From the cell containing the given text, extract its center point as (X, Y) coordinate. 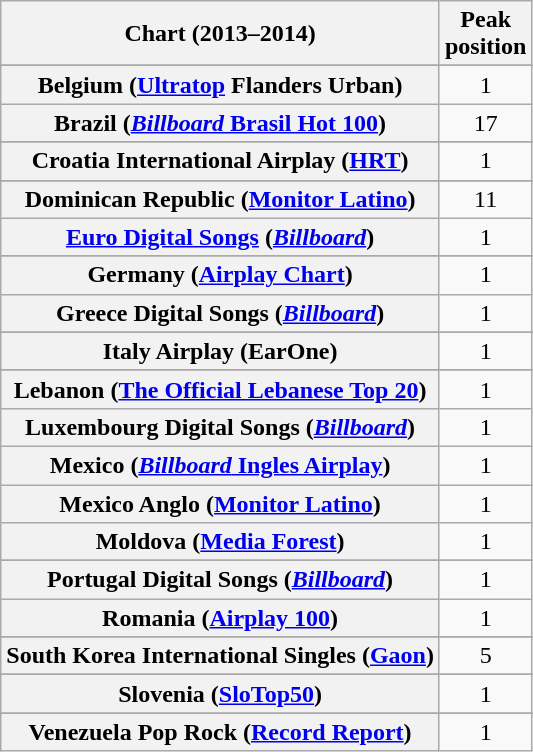
17 (485, 123)
Venezuela Pop Rock (Record Report) (220, 732)
Dominican Republic (Monitor Latino) (220, 199)
11 (485, 199)
Peakposition (485, 34)
5 (485, 656)
Germany (Airplay Chart) (220, 275)
Luxembourg Digital Songs (Billboard) (220, 427)
Belgium (Ultratop Flanders Urban) (220, 85)
Greece Digital Songs (Billboard) (220, 313)
Italy Airplay (EarOne) (220, 351)
Slovenia (SloTop50) (220, 694)
Brazil (Billboard Brasil Hot 100) (220, 123)
South Korea International Singles (Gaon) (220, 656)
Romania (Airplay 100) (220, 618)
Mexico (Billboard Ingles Airplay) (220, 465)
Mexico Anglo (Monitor Latino) (220, 503)
Lebanon (The Official Lebanese Top 20) (220, 389)
Chart (2013–2014) (220, 34)
Portugal Digital Songs (Billboard) (220, 580)
Croatia International Airplay (HRT) (220, 161)
Euro Digital Songs (Billboard) (220, 237)
Moldova (Media Forest) (220, 542)
